From the cell containing the given text, extract its center point as [x, y] coordinate. 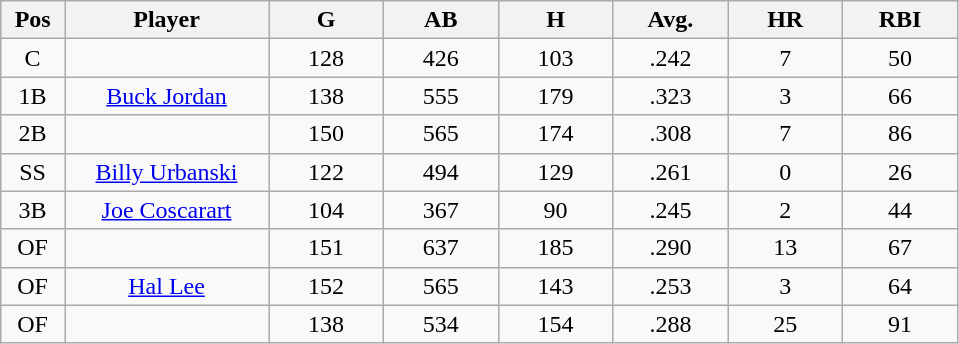
Player [166, 20]
90 [556, 210]
RBI [900, 20]
.308 [670, 134]
.288 [670, 324]
0 [786, 172]
179 [556, 96]
494 [440, 172]
.242 [670, 58]
2 [786, 210]
1B [33, 96]
534 [440, 324]
637 [440, 248]
SS [33, 172]
.290 [670, 248]
91 [900, 324]
Joe Coscarart [166, 210]
.253 [670, 286]
426 [440, 58]
151 [326, 248]
104 [326, 210]
AB [440, 20]
.261 [670, 172]
122 [326, 172]
50 [900, 58]
Pos [33, 20]
128 [326, 58]
143 [556, 286]
67 [900, 248]
G [326, 20]
367 [440, 210]
66 [900, 96]
152 [326, 286]
HR [786, 20]
H [556, 20]
25 [786, 324]
555 [440, 96]
64 [900, 286]
C [33, 58]
103 [556, 58]
185 [556, 248]
.245 [670, 210]
3B [33, 210]
26 [900, 172]
Avg. [670, 20]
.323 [670, 96]
Buck Jordan [166, 96]
2B [33, 134]
Hal Lee [166, 286]
13 [786, 248]
150 [326, 134]
174 [556, 134]
129 [556, 172]
154 [556, 324]
Billy Urbanski [166, 172]
44 [900, 210]
86 [900, 134]
